Find where the given text appears and provide that cell's center as (X, Y) coordinate. 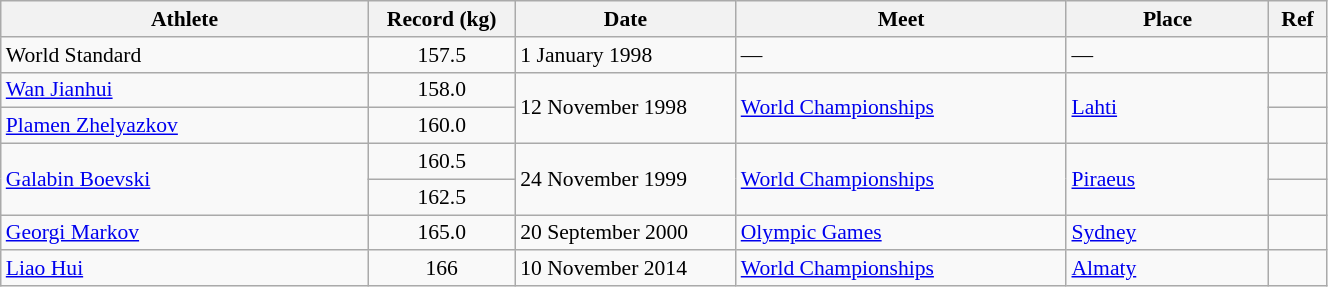
160.0 (442, 126)
Athlete (184, 19)
Wan Jianhui (184, 90)
162.5 (442, 197)
Place (1167, 19)
24 November 1999 (625, 180)
Ref (1298, 19)
Lahti (1167, 108)
160.5 (442, 162)
1 January 1998 (625, 55)
Olympic Games (902, 233)
Plamen Zhelyazkov (184, 126)
Meet (902, 19)
10 November 2014 (625, 269)
Date (625, 19)
165.0 (442, 233)
Piraeus (1167, 180)
World Standard (184, 55)
166 (442, 269)
20 September 2000 (625, 233)
12 November 1998 (625, 108)
Record (kg) (442, 19)
158.0 (442, 90)
Almaty (1167, 269)
Sydney (1167, 233)
157.5 (442, 55)
Liao Hui (184, 269)
Georgi Markov (184, 233)
Galabin Boevski (184, 180)
